Output the (x, y) coordinate of the center of the cell containing the given text.  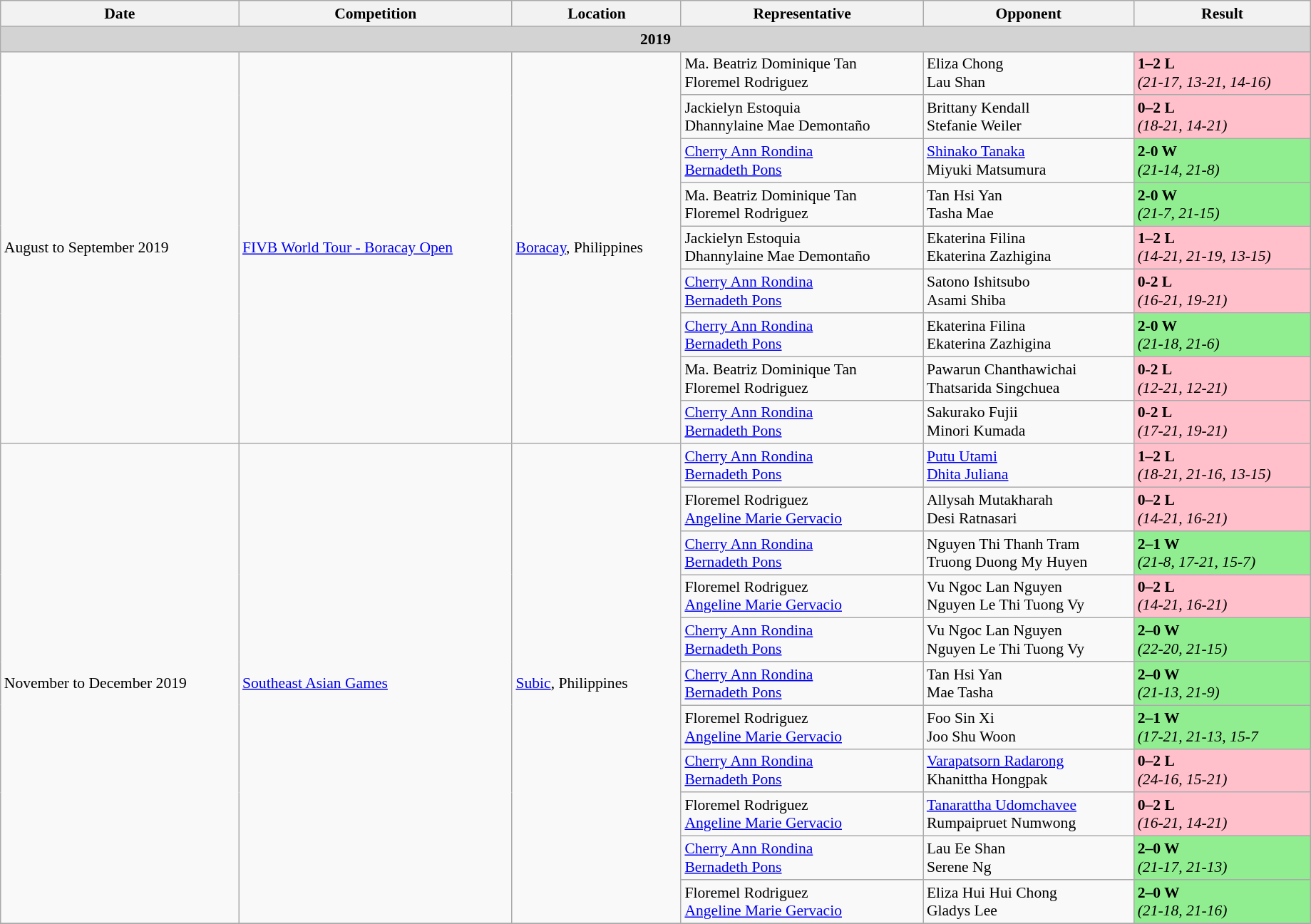
Subic, Philippines (596, 684)
0–2 L (18-21, 14-21) (1223, 117)
Nguyen Thi Thanh Tram Truong Duong My Huyen (1029, 553)
August to September 2019 (120, 247)
2–1 W (21-8, 17-21, 15-7) (1223, 553)
Result (1223, 14)
Eliza Hui Hui Chong Gladys Lee (1029, 901)
Satono Ishitsubo Asami Shiba (1029, 291)
Sakurako Fujii Minori Kumada (1029, 422)
November to December 2019 (120, 684)
Eliza Chong Lau Shan (1029, 73)
Putu Utami Dhita Juliana (1029, 466)
2-0 W (21-18, 21-6) (1223, 335)
Representative (802, 14)
0-2 L (17-21, 19-21) (1223, 422)
Tan Hsi Yan Tasha Mae (1029, 204)
Opponent (1029, 14)
2-0 W (21-7, 21-15) (1223, 204)
Tan Hsi Yan Mae Tasha (1029, 683)
Lau Ee Shan Serene Ng (1029, 858)
Brittany Kendall Stefanie Weiler (1029, 117)
Varapatsorn Radarong Khanittha Hongpak (1029, 770)
Pawarun Chanthawichai Thatsarida Singchuea (1029, 378)
0–2 L (16-21, 14-21) (1223, 814)
Location (596, 14)
2–0 W (21-18, 21-16) (1223, 901)
0–2 L (24-16, 15-21) (1223, 770)
FIVB World Tour - Boracay Open (375, 247)
2–0 W (21-17, 21-13) (1223, 858)
1–2 L (18-21, 21-16, 13-15) (1223, 466)
Allysah Mutakharah Desi Ratnasari (1029, 509)
2-0 W (21-14, 21-8) (1223, 161)
Shinako Tanaka Miyuki Matsumura (1029, 161)
Foo Sin Xi Joo Shu Woon (1029, 727)
Boracay, Philippines (596, 247)
0-2 L (12-21, 12-21) (1223, 378)
2–1 W (17-21, 21-13, 15-7 (1223, 727)
Tanarattha Udomchavee Rumpaipruet Numwong (1029, 814)
2019 (656, 39)
1–2 L (14-21, 21-19, 13-15) (1223, 248)
Southeast Asian Games (375, 684)
2–0 W (21-13, 21-9) (1223, 683)
Date (120, 14)
Competition (375, 14)
0-2 L (16-21, 19-21) (1223, 291)
1–2 L (21-17, 13-21, 14-16) (1223, 73)
2–0 W (22-20, 21-15) (1223, 640)
